Return the (x, y) coordinate for the center point of the cell that contains the specified text.  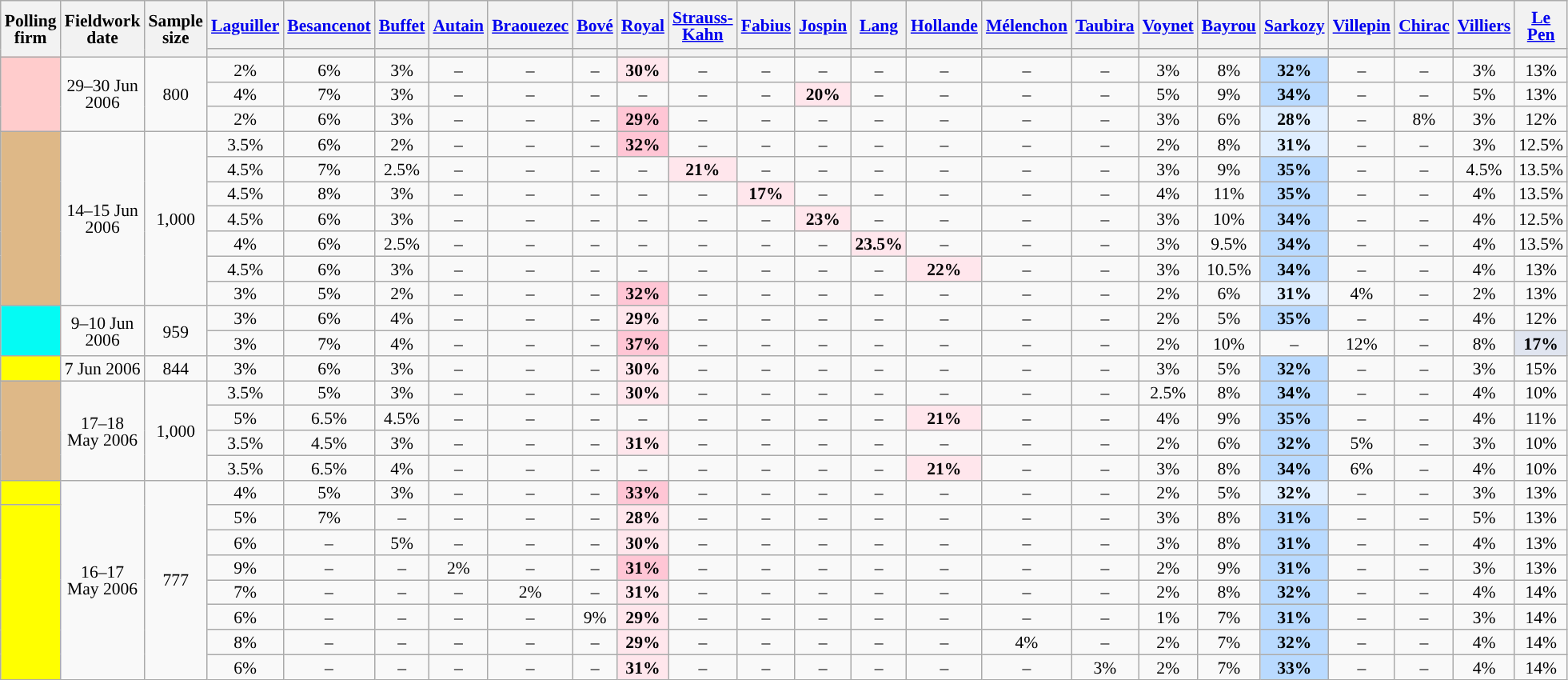
29–30 Jun 2006 (102, 94)
Chirac (1424, 25)
37% (643, 344)
14–15 Jun 2006 (102, 219)
9–10 Jun 2006 (102, 331)
Braouezec (530, 25)
Strauss-Kahn (703, 25)
16–17 May 2006 (102, 579)
Voynet (1168, 25)
Le Pen (1541, 25)
Laguiller (245, 25)
1% (1168, 618)
23.5% (878, 243)
9.5% (1229, 243)
Bayrou (1229, 25)
959 (176, 331)
Samplesize (176, 29)
800 (176, 94)
7 Jun 2006 (102, 368)
Buffet (402, 25)
Fabius (766, 25)
Royal (643, 25)
Lang (878, 25)
22% (944, 269)
20% (823, 94)
15% (1541, 368)
Sarkozy (1295, 25)
Hollande (944, 25)
844 (176, 368)
Jospin (823, 25)
777 (176, 579)
10.5% (1229, 269)
Mélenchon (1027, 25)
Besancenot (329, 25)
17–18 May 2006 (102, 430)
Villepin (1362, 25)
23% (823, 219)
Autain (458, 25)
Bové (595, 25)
Taubira (1105, 25)
Polling firm (30, 29)
Villiers (1484, 25)
Fieldwork date (102, 29)
